Locate the cell with the specified text and output its (X, Y) center coordinate. 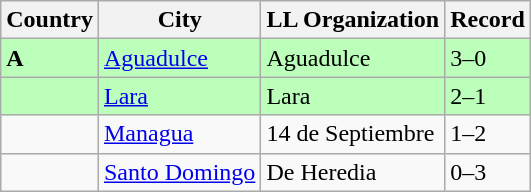
A (50, 58)
14 de Septiembre (353, 134)
1–2 (488, 134)
Record (488, 20)
3–0 (488, 58)
LL Organization (353, 20)
Managua (179, 134)
City (179, 20)
0–3 (488, 172)
De Heredia (353, 172)
2–1 (488, 96)
Santo Domingo (179, 172)
Country (50, 20)
